Return [x, y] of the center of cell containing provided text 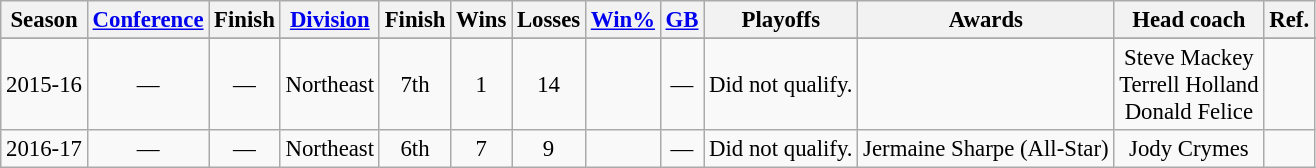
2015-16 [44, 85]
6th [414, 149]
Win% [622, 20]
Jody Crymes [1189, 149]
Jermaine Sharpe (All-Star) [986, 149]
Ref. [1289, 20]
Division [330, 20]
GB [682, 20]
Losses [549, 20]
Playoffs [781, 20]
Head coach [1189, 20]
Season [44, 20]
7th [414, 85]
Awards [986, 20]
1 [482, 85]
Steve MackeyTerrell HollandDonald Felice [1189, 85]
7 [482, 149]
14 [549, 85]
2016-17 [44, 149]
Wins [482, 20]
Conference [148, 20]
9 [549, 149]
